From the cell containing the given text, extract its center point as (X, Y) coordinate. 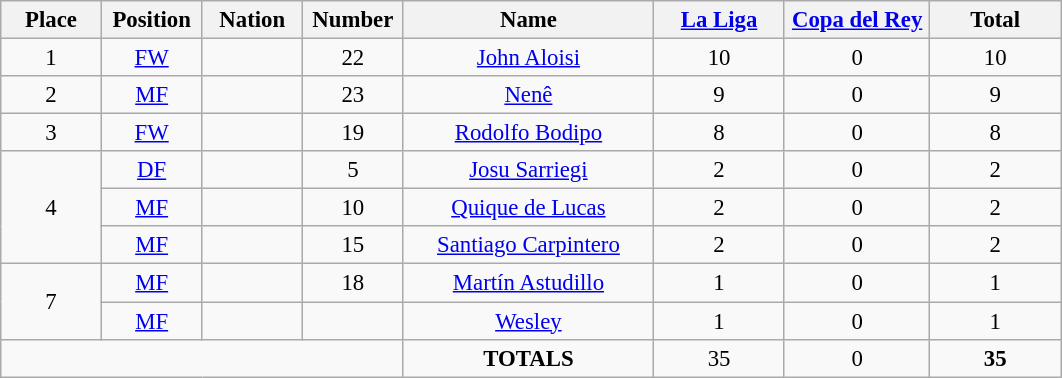
DF (152, 170)
Total (996, 20)
Martín Astudillo (528, 283)
5 (354, 170)
Santiago Carpintero (528, 245)
Number (354, 20)
Josu Sarriegi (528, 170)
22 (354, 58)
4 (52, 208)
Place (52, 20)
Nenê (528, 95)
18 (354, 283)
Nation (252, 20)
3 (52, 133)
23 (354, 95)
15 (354, 245)
Position (152, 20)
Wesley (528, 321)
Copa del Rey (857, 20)
7 (52, 302)
Rodolfo Bodipo (528, 133)
TOTALS (528, 358)
Name (528, 20)
Quique de Lucas (528, 208)
John Aloisi (528, 58)
La Liga (720, 20)
19 (354, 133)
